Locate the cell with the specified text and output its (X, Y) center coordinate. 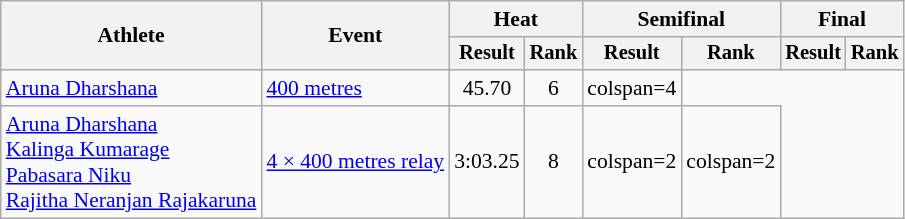
Aruna DharshanaKalinga KumaragePabasara NikuRajitha Neranjan Rajakaruna (132, 162)
Heat (516, 19)
Semifinal (681, 19)
4 × 400 metres relay (355, 162)
Athlete (132, 36)
3:03.25 (486, 162)
Aruna Dharshana (132, 88)
6 (554, 88)
8 (554, 162)
45.70 (486, 88)
Event (355, 36)
colspan=4 (632, 88)
400 metres (355, 88)
Final (842, 19)
